For the text-containing cell, return its midpoint in [x, y] coordinate format. 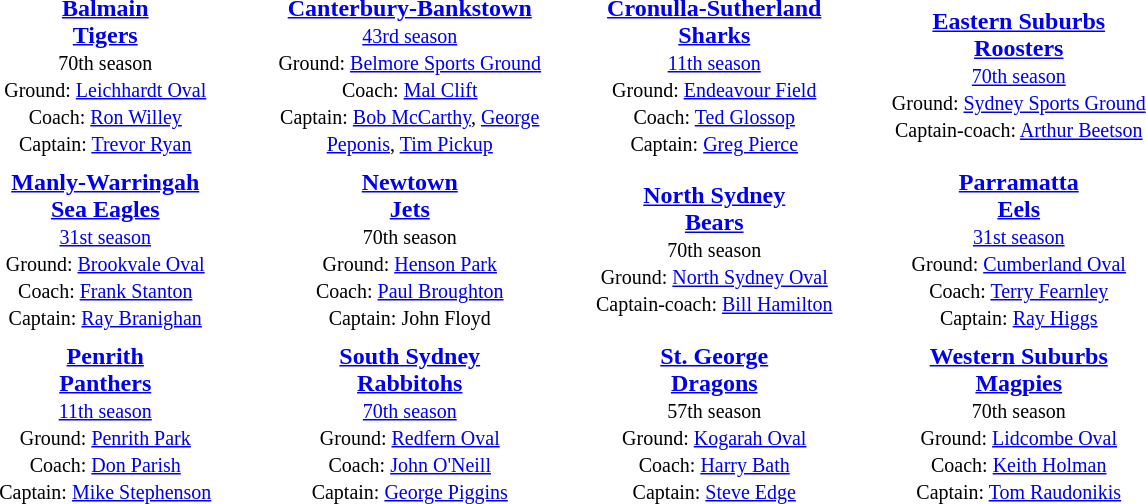
NewtownJets70th seasonGround: Henson Park Coach: Paul BroughtonCaptain: John Floyd [410, 250]
North SydneyBears70th seasonGround: North Sydney Oval Captain-coach: Bill Hamilton [715, 250]
